Output the (X, Y) coordinate of the center of the cell containing the given text.  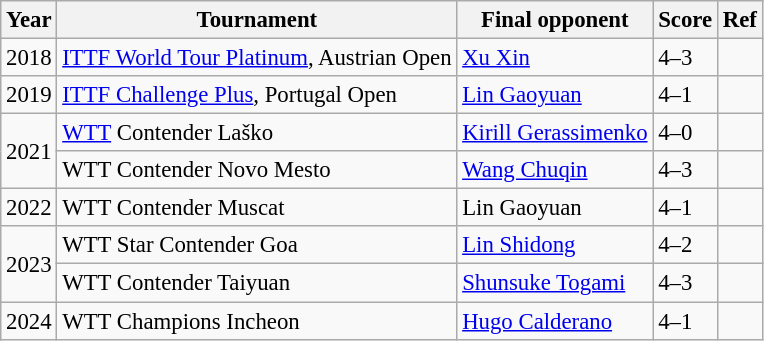
WTT Contender Novo Mesto (257, 170)
Wang Chuqin (555, 170)
2018 (29, 58)
2024 (29, 321)
Final opponent (555, 20)
WTT Champions Incheon (257, 321)
Shunsuke Togami (555, 283)
Lin Shidong (555, 245)
2019 (29, 95)
4–0 (686, 133)
WTT Star Contender Goa (257, 245)
Kirill Gerassimenko (555, 133)
4–2 (686, 245)
2021 (29, 152)
WTT Contender Taiyuan (257, 283)
ITTF Challenge Plus, Portugal Open (257, 95)
Year (29, 20)
WTT Contender Laško (257, 133)
Score (686, 20)
WTT Contender Muscat (257, 208)
ITTF World Tour Platinum, Austrian Open (257, 58)
2023 (29, 264)
2022 (29, 208)
Ref (740, 20)
Xu Xin (555, 58)
Tournament (257, 20)
Hugo Calderano (555, 321)
